From the cell containing the given text, extract its center point as [x, y] coordinate. 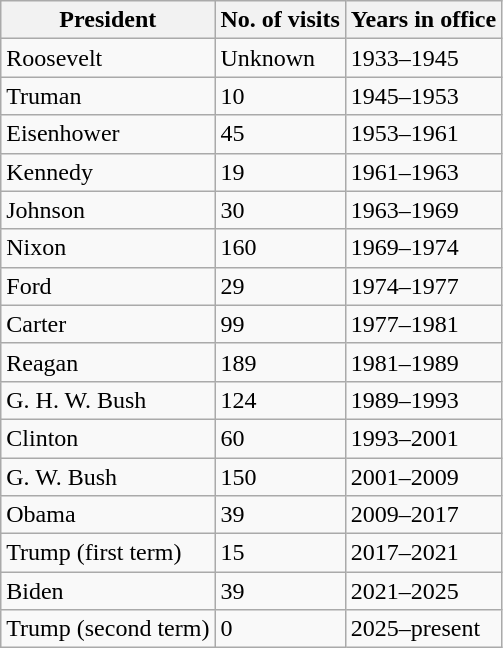
0 [280, 629]
Eisenhower [108, 134]
Nixon [108, 248]
150 [280, 477]
President [108, 20]
99 [280, 324]
1993–2001 [423, 438]
15 [280, 553]
2025–present [423, 629]
Ford [108, 286]
2021–2025 [423, 591]
Trump (first term) [108, 553]
189 [280, 362]
124 [280, 400]
Years in office [423, 20]
1953–1961 [423, 134]
29 [280, 286]
1989–1993 [423, 400]
45 [280, 134]
1969–1974 [423, 248]
Trump (second term) [108, 629]
19 [280, 172]
1981–1989 [423, 362]
No. of visits [280, 20]
Unknown [280, 58]
Biden [108, 591]
1977–1981 [423, 324]
2009–2017 [423, 515]
1974–1977 [423, 286]
Kennedy [108, 172]
Clinton [108, 438]
30 [280, 210]
G. W. Bush [108, 477]
1963–1969 [423, 210]
1933–1945 [423, 58]
Obama [108, 515]
Truman [108, 96]
Johnson [108, 210]
2017–2021 [423, 553]
Carter [108, 324]
Reagan [108, 362]
1961–1963 [423, 172]
1945–1953 [423, 96]
60 [280, 438]
10 [280, 96]
160 [280, 248]
G. H. W. Bush [108, 400]
Roosevelt [108, 58]
2001–2009 [423, 477]
